Scan for the cell matching the given text and deliver its (X, Y) coordinate at center. 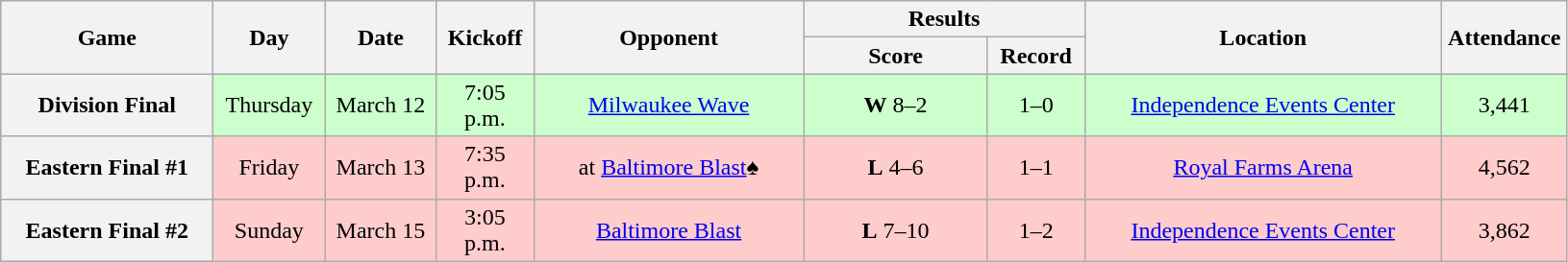
Record (1036, 56)
Score (896, 56)
Sunday (269, 230)
Royal Farms Arena (1263, 167)
Location (1263, 37)
Results (944, 19)
1–0 (1036, 106)
7:35 p.m. (485, 167)
1–1 (1036, 167)
Kickoff (485, 37)
March 12 (381, 106)
Milwaukee Wave (669, 106)
4,562 (1504, 167)
L 4–6 (896, 167)
Attendance (1504, 37)
Day (269, 37)
Date (381, 37)
Division Final (108, 106)
March 13 (381, 167)
1–2 (1036, 230)
Game (108, 37)
3,441 (1504, 106)
Friday (269, 167)
7:05 p.m. (485, 106)
3:05 p.m. (485, 230)
3,862 (1504, 230)
W 8–2 (896, 106)
L 7–10 (896, 230)
Eastern Final #2 (108, 230)
Opponent (669, 37)
Baltimore Blast (669, 230)
Thursday (269, 106)
Eastern Final #1 (108, 167)
March 15 (381, 230)
at Baltimore Blast♠ (669, 167)
